Locate the cell with the specified text and output its (x, y) center coordinate. 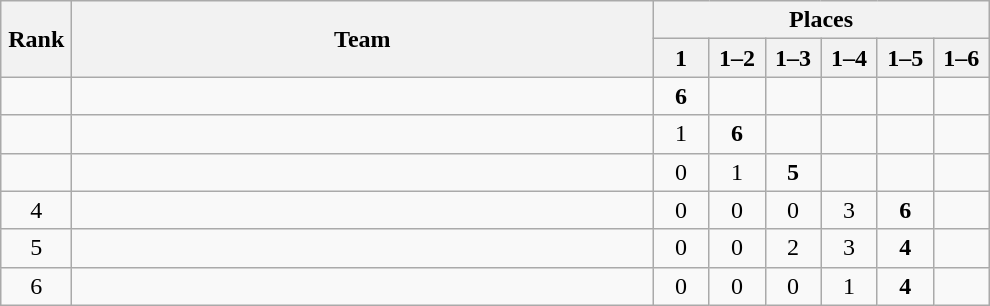
1–3 (793, 58)
1–4 (849, 58)
2 (793, 248)
1–5 (905, 58)
Team (362, 39)
Places (821, 20)
Rank (36, 39)
1–2 (737, 58)
1–6 (961, 58)
